Scan for the cell matching the given text and deliver its (X, Y) coordinate at center. 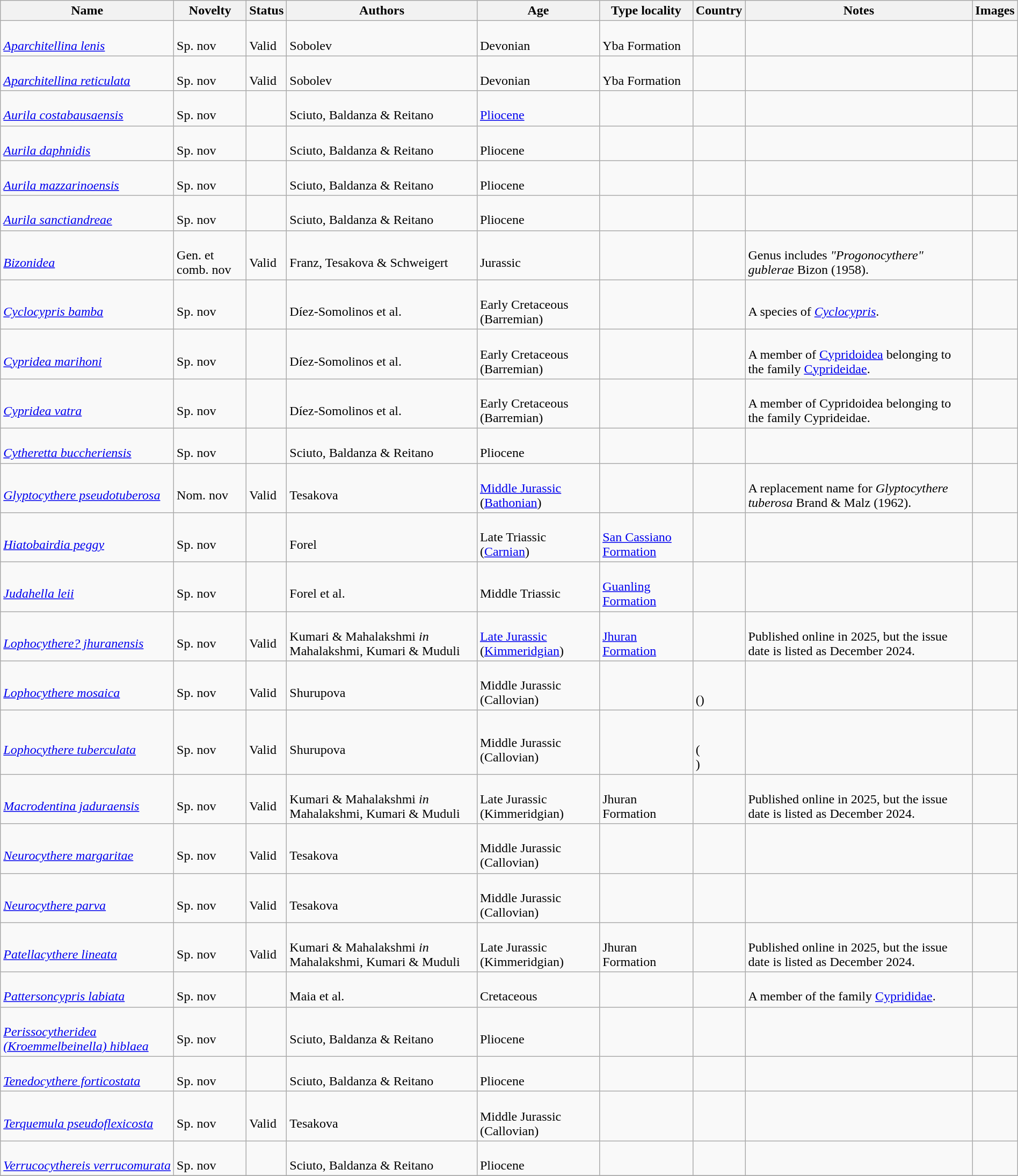
Aparchitellina reticulata (87, 73)
Status (266, 11)
Cyclocypris bamba (87, 304)
Country (719, 11)
Aurila mazzarinoensis (87, 178)
San Cassiano Formation (646, 538)
Tenedocythere forticostata (87, 1074)
Hiatobairdia peggy (87, 538)
Forel et al. (382, 587)
Notes (859, 11)
Glyptocythere pseudotuberosa (87, 488)
Maia et al. (382, 989)
Aurila sanctiandreae (87, 213)
Neurocythere margaritae (87, 848)
Middle Triassic (538, 587)
Age (538, 11)
Type locality (646, 11)
Novelty (210, 11)
Forel (382, 538)
Late Triassic (Carnian) (538, 538)
Franz, Tesakova & Schweigert (382, 255)
Macrodentina jaduraensis (87, 799)
Cypridea marihoni (87, 354)
Authors (382, 11)
Pattersoncypris labiata (87, 989)
A species of Cyclocypris. (859, 304)
Name (87, 11)
Nom. nov (210, 488)
Lophocythere mosaica (87, 686)
Neurocythere parva (87, 898)
Genus includes "Progonocythere" gublerae Bizon (1958). (859, 255)
Cypridea vatra (87, 403)
A member of the family Cyprididae. (859, 989)
Verrucocythereis verrucomurata (87, 1158)
Aurila costabausaensis (87, 108)
Middle Jurassic (Bathonian) (538, 488)
Cretaceous (538, 989)
Guanling Formation (646, 587)
Perissocytheridea (Kroemmelbeinella) hiblaea (87, 1032)
Lophocythere? jhuranensis (87, 636)
Terquemula pseudoflexicosta (87, 1116)
Aparchitellina lenis (87, 39)
Bizonidea (87, 255)
A replacement name for Glyptocythere tuberosa Brand & Malz (1962). (859, 488)
Images (995, 11)
Gen. et comb. nov (210, 255)
Patellacythere lineata (87, 947)
Jurassic (538, 255)
Aurila daphnidis (87, 143)
Lophocythere tuberculata (87, 742)
Cytheretta buccheriensis (87, 446)
Judahella leii (87, 587)
